Capture the cell that displays the provided text and extract its (x, y) central coordinate. 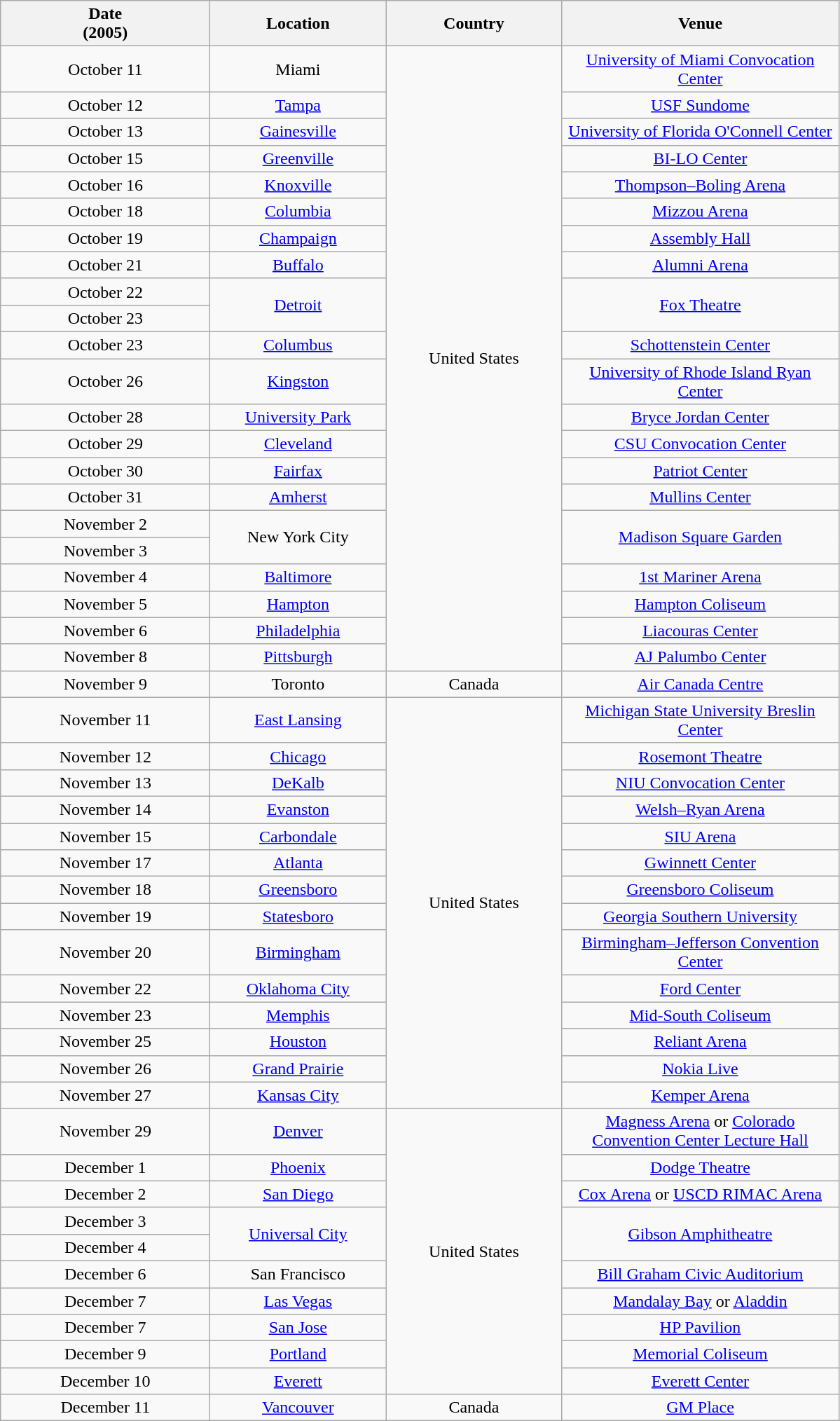
November 19 (105, 917)
San Diego (298, 1194)
Reliant Arena (701, 1042)
November 26 (105, 1069)
Kemper Arena (701, 1095)
Gibson Amphitheatre (701, 1234)
Las Vegas (298, 1301)
December 6 (105, 1274)
CSU Convocation Center (701, 444)
October 31 (105, 497)
October 26 (105, 381)
November 9 (105, 684)
December 3 (105, 1221)
Atlanta (298, 863)
Cox Arena or USCD RIMAC Arena (701, 1194)
Location (298, 24)
December 4 (105, 1247)
November 2 (105, 524)
University of Miami Convocation Center (701, 69)
Rosemont Theatre (701, 756)
East Lansing (298, 720)
Everett Center (701, 1381)
Liacouras Center (701, 631)
December 10 (105, 1381)
November 11 (105, 720)
Birmingham (298, 953)
Houston (298, 1042)
Baltimore (298, 577)
Michigan State University Breslin Center (701, 720)
October 19 (105, 238)
December 1 (105, 1167)
Pittsburgh (298, 657)
NIU Convocation Center (701, 783)
November 13 (105, 783)
Evanston (298, 809)
San Francisco (298, 1274)
Amherst (298, 497)
Dodge Theatre (701, 1167)
Memphis (298, 1015)
October 28 (105, 418)
Knoxville (298, 185)
November 22 (105, 989)
November 15 (105, 836)
December 11 (105, 1408)
Country (474, 24)
Bryce Jordan Center (701, 418)
Philadelphia (298, 631)
November 27 (105, 1095)
Chicago (298, 756)
Hampton Coliseum (701, 604)
Georgia Southern University (701, 917)
November 8 (105, 657)
November 14 (105, 809)
Vancouver (298, 1408)
Phoenix (298, 1167)
Tampa (298, 105)
GM Place (701, 1408)
Detroit (298, 305)
Miami (298, 69)
October 11 (105, 69)
Greensboro (298, 890)
Portland (298, 1354)
Ford Center (701, 989)
HP Pavilion (701, 1328)
Mid-South Coliseum (701, 1015)
Cleveland (298, 444)
December 2 (105, 1194)
University of Florida O'Connell Center (701, 132)
October 12 (105, 105)
Memorial Coliseum (701, 1354)
October 22 (105, 291)
Columbus (298, 345)
November 3 (105, 551)
Nokia Live (701, 1069)
New York City (298, 537)
Greenville (298, 158)
November 17 (105, 863)
Bill Graham Civic Auditorium (701, 1274)
1st Mariner Arena (701, 577)
Welsh–Ryan Arena (701, 809)
San Jose (298, 1328)
SIU Arena (701, 836)
AJ Palumbo Center (701, 657)
Buffalo (298, 265)
November 23 (105, 1015)
Assembly Hall (701, 238)
DeKalb (298, 783)
Grand Prairie (298, 1069)
November 4 (105, 577)
Champaign (298, 238)
Patriot Center (701, 471)
Columbia (298, 212)
University Park (298, 418)
Everett (298, 1381)
November 6 (105, 631)
October 30 (105, 471)
November 12 (105, 756)
November 5 (105, 604)
Date(2005) (105, 24)
BI-LO Center (701, 158)
Toronto (298, 684)
University of Rhode Island Ryan Center (701, 381)
October 16 (105, 185)
November 18 (105, 890)
Fox Theatre (701, 305)
Statesboro (298, 917)
Denver (298, 1131)
Madison Square Garden (701, 537)
October 13 (105, 132)
Venue (701, 24)
Thompson–Boling Arena (701, 185)
December 9 (105, 1354)
Universal City (298, 1234)
October 18 (105, 212)
November 29 (105, 1131)
Air Canada Centre (701, 684)
Carbondale (298, 836)
Mandalay Bay or Aladdin (701, 1301)
Kansas City (298, 1095)
November 25 (105, 1042)
Mizzou Arena (701, 212)
Oklahoma City (298, 989)
Alumni Arena (701, 265)
Magness Arena or Colorado Convention Center Lecture Hall (701, 1131)
Gainesville (298, 132)
October 15 (105, 158)
Fairfax (298, 471)
Birmingham–Jefferson Convention Center (701, 953)
October 29 (105, 444)
Schottenstein Center (701, 345)
USF Sundome (701, 105)
October 21 (105, 265)
Kingston (298, 381)
Greensboro Coliseum (701, 890)
Hampton (298, 604)
Gwinnett Center (701, 863)
Mullins Center (701, 497)
November 20 (105, 953)
